For the text-containing cell, return its midpoint in [X, Y] coordinate format. 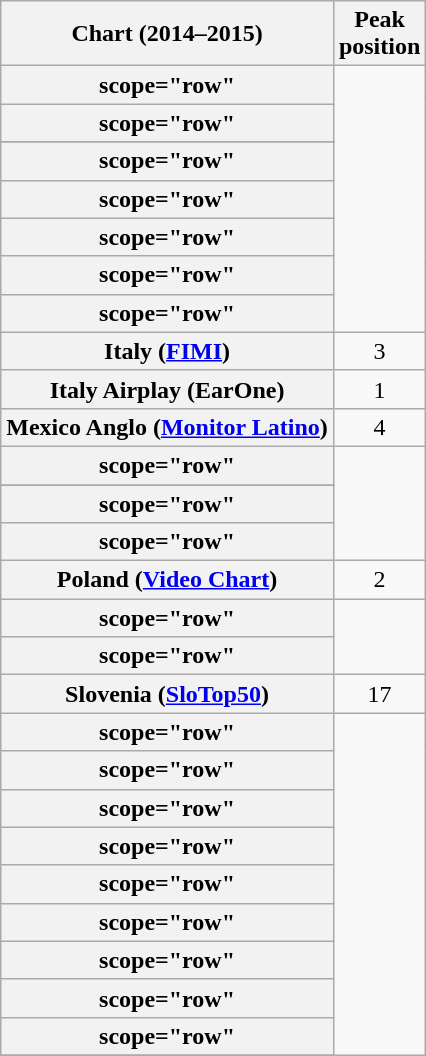
Mexico Anglo (Monitor Latino) [168, 427]
Chart (2014–2015) [168, 34]
4 [379, 427]
Peakposition [379, 34]
Italy (FIMI) [168, 351]
3 [379, 351]
Poland (Video Chart) [168, 580]
Slovenia (SloTop50) [168, 694]
Italy Airplay (EarOne) [168, 389]
2 [379, 580]
17 [379, 694]
1 [379, 389]
